From the cell containing the given text, extract its center point as [X, Y] coordinate. 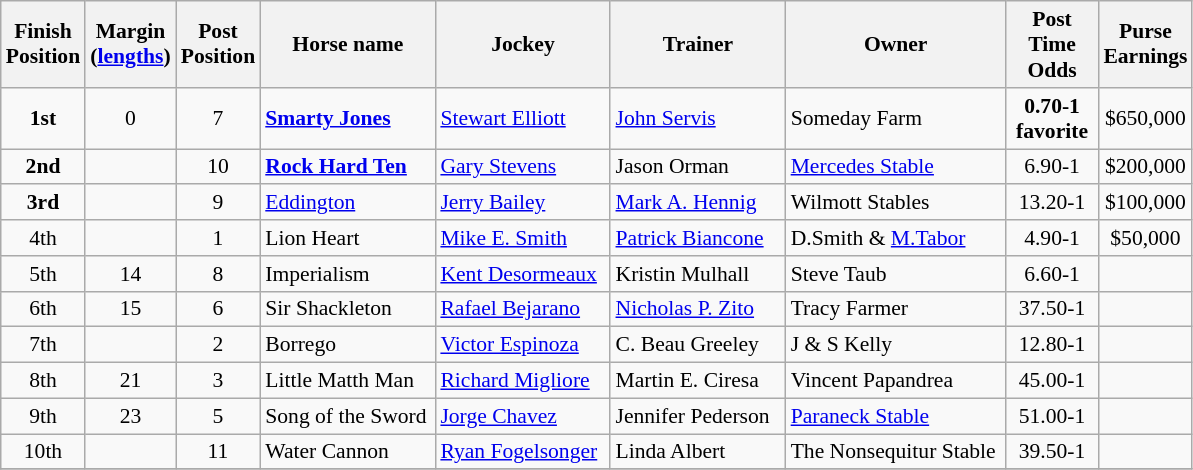
Mike E. Smith [522, 238]
Finish Position [43, 44]
Post Position [218, 44]
Ryan Fogelsonger [522, 452]
Rock Hard Ten [348, 167]
5th [43, 274]
Someday Farm [896, 118]
Linda Albert [698, 452]
7th [43, 345]
Mercedes Stable [896, 167]
$100,000 [1145, 203]
45.00-1 [1052, 381]
Steve Taub [896, 274]
21 [130, 381]
3rd [43, 203]
9th [43, 416]
Paraneck Stable [896, 416]
Horse name [348, 44]
2nd [43, 167]
Stewart Elliott [522, 118]
0 [130, 118]
C. Beau Greeley [698, 345]
11 [218, 452]
Imperialism [348, 274]
Jorge Chavez [522, 416]
Eddington [348, 203]
Purse Earnings [1145, 44]
John Servis [698, 118]
37.50-1 [1052, 309]
9 [218, 203]
Jockey [522, 44]
Borrego [348, 345]
6.90-1 [1052, 167]
Jason Orman [698, 167]
Tracy Farmer [896, 309]
14 [130, 274]
51.00-1 [1052, 416]
Martin E. Ciresa [698, 381]
Little Matth Man [348, 381]
15 [130, 309]
Jennifer Pederson [698, 416]
1 [218, 238]
10 [218, 167]
Sir Shackleton [348, 309]
Mark A. Hennig [698, 203]
Margin (lengths) [130, 44]
Song of the Sword [348, 416]
Owner [896, 44]
Nicholas P. Zito [698, 309]
Victor Espinoza [522, 345]
$650,000 [1145, 118]
Kent Desormeaux [522, 274]
13.20-1 [1052, 203]
D.Smith & M.Tabor [896, 238]
6 [218, 309]
Patrick Biancone [698, 238]
2 [218, 345]
Kristin Mulhall [698, 274]
Jerry Bailey [522, 203]
4.90-1 [1052, 238]
Vincent Papandrea [896, 381]
8th [43, 381]
23 [130, 416]
Trainer [698, 44]
Water Cannon [348, 452]
5 [218, 416]
1st [43, 118]
8 [218, 274]
7 [218, 118]
12.80-1 [1052, 345]
Post Time Odds [1052, 44]
$200,000 [1145, 167]
J & S Kelly [896, 345]
6th [43, 309]
Rafael Bejarano [522, 309]
4th [43, 238]
Richard Migliore [522, 381]
6.60-1 [1052, 274]
Smarty Jones [348, 118]
$50,000 [1145, 238]
10th [43, 452]
0.70-1 favorite [1052, 118]
39.50-1 [1052, 452]
Wilmott Stables [896, 203]
The Nonsequitur Stable [896, 452]
Gary Stevens [522, 167]
Lion Heart [348, 238]
3 [218, 381]
